From the cell containing the given text, extract its center point as [X, Y] coordinate. 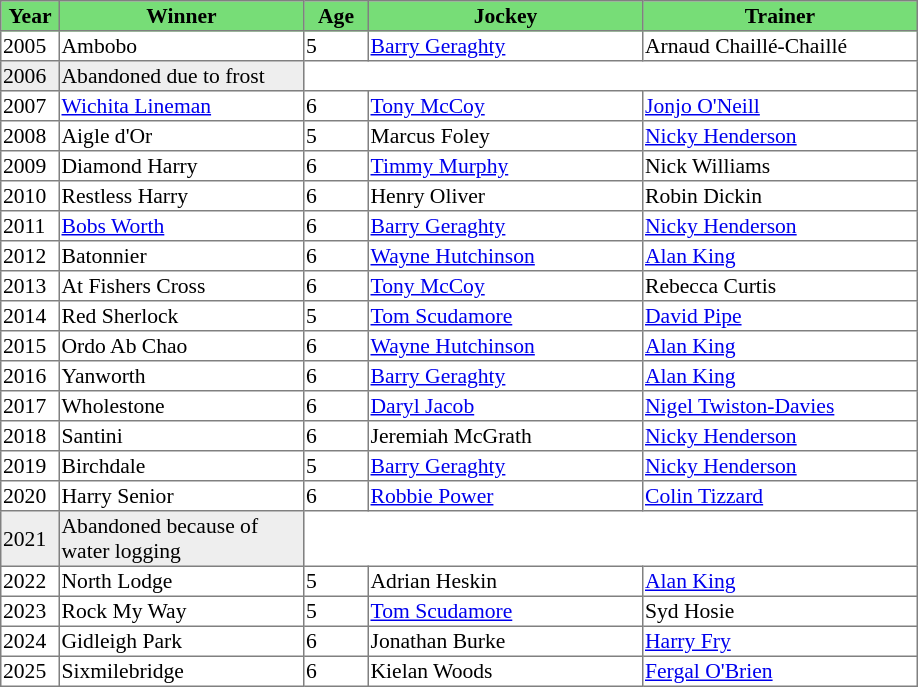
Nigel Twiston-Davies [780, 406]
Jockey [505, 16]
Henry Oliver [505, 196]
2024 [30, 641]
Jonathan Burke [505, 641]
Daryl Jacob [505, 406]
2008 [30, 136]
Rebecca Curtis [780, 286]
Jonjo O'Neill [780, 106]
Harry Fry [780, 641]
Sixmilebridge [181, 671]
Diamond Harry [181, 166]
Bobs Worth [181, 226]
Kielan Woods [505, 671]
2022 [30, 581]
2009 [30, 166]
2015 [30, 346]
2016 [30, 376]
2006 [30, 76]
2011 [30, 226]
2023 [30, 611]
Yanworth [181, 376]
Nick Williams [780, 166]
Jeremiah McGrath [505, 436]
Abandoned due to frost [181, 76]
Colin Tizzard [780, 496]
Ordo Ab Chao [181, 346]
Syd Hosie [780, 611]
2014 [30, 316]
Year [30, 16]
Arnaud Chaillé-Chaillé [780, 46]
2017 [30, 406]
Wichita Lineman [181, 106]
Aigle d'Or [181, 136]
Batonnier [181, 256]
2025 [30, 671]
Trainer [780, 16]
2019 [30, 466]
At Fishers Cross [181, 286]
Winner [181, 16]
2007 [30, 106]
Restless Harry [181, 196]
Wholestone [181, 406]
Age [336, 16]
2005 [30, 46]
Adrian Heskin [505, 581]
North Lodge [181, 581]
2013 [30, 286]
Abandoned because of water logging [181, 539]
Robbie Power [505, 496]
Ambobo [181, 46]
2012 [30, 256]
2010 [30, 196]
Birchdale [181, 466]
2020 [30, 496]
Santini [181, 436]
Rock My Way [181, 611]
2018 [30, 436]
Red Sherlock [181, 316]
2021 [30, 539]
Marcus Foley [505, 136]
Timmy Murphy [505, 166]
Harry Senior [181, 496]
Gidleigh Park [181, 641]
Robin Dickin [780, 196]
David Pipe [780, 316]
Fergal O'Brien [780, 671]
